Output the [x, y] coordinate of the center of the cell containing the given text.  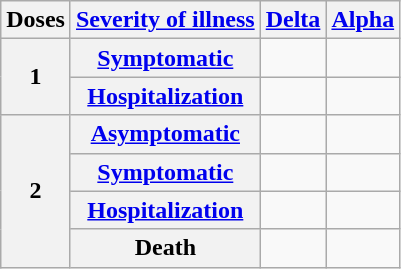
1 [36, 77]
Delta [293, 20]
Asymptomatic [165, 134]
Death [165, 248]
Alpha [363, 20]
2 [36, 191]
Severity of illness [165, 20]
Doses [36, 20]
